Find where the given text appears and provide that cell's center as (X, Y) coordinate. 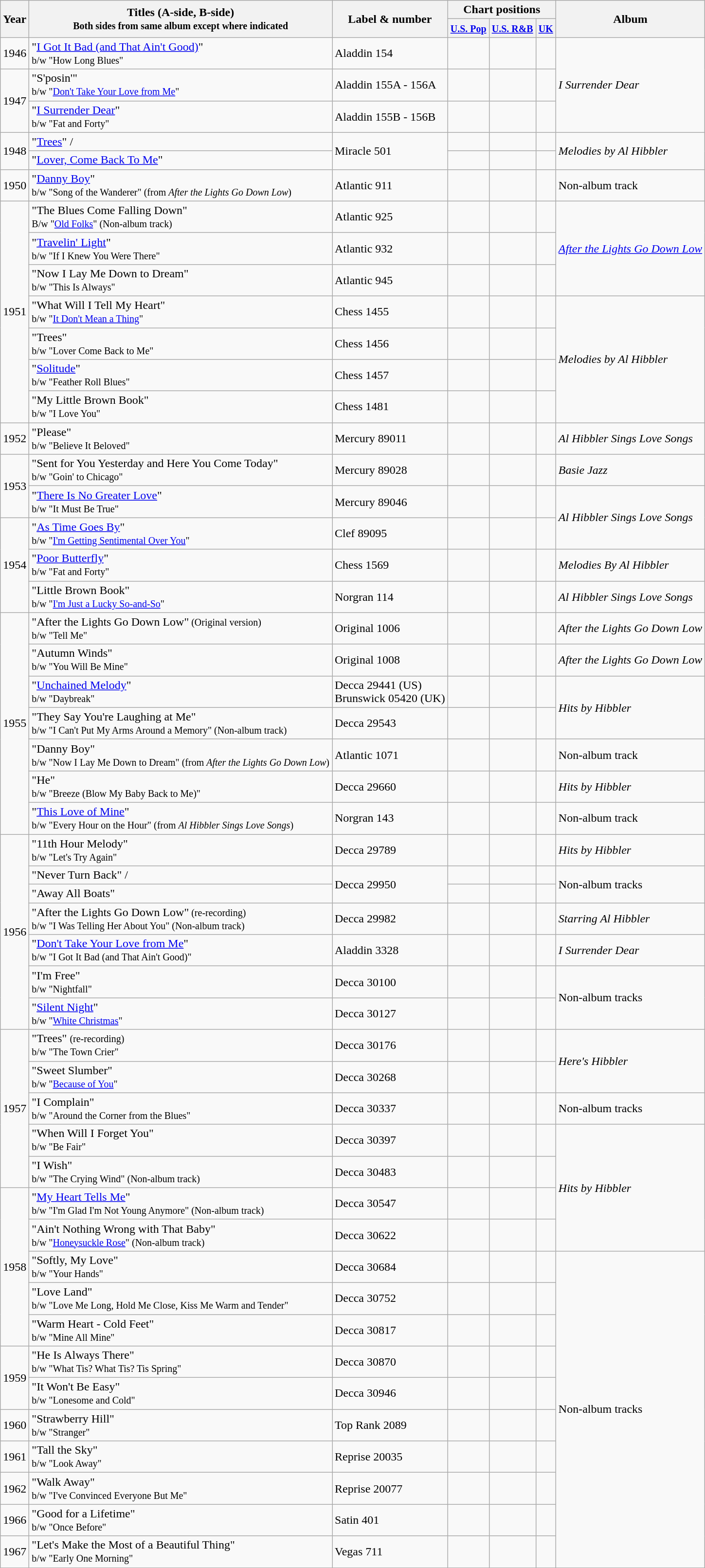
Chess 1481 (390, 407)
Titles (A-side, B-side)Both sides from same album except where indicated (181, 19)
"There Is No Greater Love"b/w "It Must Be True" (181, 502)
Decca 30870 (390, 1362)
Decca 30946 (390, 1393)
Decca 29660 (390, 786)
Reprise 20035 (390, 1457)
Mercury 89028 (390, 470)
"Warm Heart - Cold Feet"b/w "Mine All Mine" (181, 1330)
Here's Hibbler (630, 1061)
"He"b/w "Breeze (Blow My Baby Back to Me)" (181, 786)
"11th Hour Melody"b/w "Let's Try Again" (181, 849)
Vegas 711 (390, 1552)
Chess 1456 (390, 343)
Melodies By Al Hibbler (630, 565)
"I Surrender Dear"b/w "Fat and Forty" (181, 117)
Atlantic 945 (390, 280)
1966 (15, 1520)
"Good for a Lifetime"b/w "Once Before" (181, 1520)
Mercury 89046 (390, 502)
"My Little Brown Book"b/w "I Love You" (181, 407)
Decca 29982 (390, 919)
Decca 30817 (390, 1330)
Reprise 20077 (390, 1489)
Basie Jazz (630, 470)
1958 (15, 1267)
"I Got It Bad (and That Ain't Good)"b/w "How Long Blues" (181, 54)
"Please"b/w "Believe It Beloved" (181, 439)
"Sent for You Yesterday and Here You Come Today"b/w "Goin' to Chicago" (181, 470)
Atlantic 925 (390, 217)
Chess 1455 (390, 311)
"After the Lights Go Down Low" (re-recording)b/w "I Was Telling Her About You" (Non-album track) (181, 919)
Satin 401 (390, 1520)
Aladdin 154 (390, 54)
Decca 30684 (390, 1267)
"Away All Boats" (181, 894)
Decca 30547 (390, 1204)
Chess 1569 (390, 565)
1948 (15, 151)
1956 (15, 931)
1955 (15, 723)
Decca 30268 (390, 1077)
Album (630, 19)
Aladdin 155B - 156B (390, 117)
1953 (15, 486)
Top Rank 2089 (390, 1425)
Decca 30337 (390, 1108)
1967 (15, 1552)
Decca 30622 (390, 1235)
"After the Lights Go Down Low" (Original version)b/w "Tell Me" (181, 629)
"Autumn Winds"b/w "You Will Be Mine" (181, 660)
"Solitude"b/w "Feather Roll Blues" (181, 376)
"He Is Always There"b/w "What Tis? What Tis? Tis Spring" (181, 1362)
"Danny Boy"b/w "Song of the Wanderer" (from After the Lights Go Down Low) (181, 185)
"Sweet Slumber"b/w "Because of You" (181, 1077)
"Never Turn Back" / (181, 875)
Decca 30176 (390, 1045)
"Travelin' Light"b/w "If I Knew You Were There" (181, 248)
"This Love of Mine"b/w "Every Hour on the Hour" (from Al Hibbler Sings Love Songs) (181, 818)
Atlantic 932 (390, 248)
"Tall the Sky"b/w "Look Away" (181, 1457)
Decca 30397 (390, 1140)
Chess 1457 (390, 376)
Norgran 114 (390, 596)
"Silent Night"b/w "White Christmas" (181, 1014)
"They Say You're Laughing at Me"b/w "I Can't Put My Arms Around a Memory" (Non-album track) (181, 723)
"Little Brown Book"b/w "I'm Just a Lucky So-and-So" (181, 596)
1946 (15, 54)
"I'm Free"b/w "Nightfall" (181, 982)
Mercury 89011 (390, 439)
1962 (15, 1489)
"Love Land"b/w "Love Me Long, Hold Me Close, Kiss Me Warm and Tender" (181, 1298)
Decca 29441 (US)Brunswick 05420 (UK) (390, 692)
"I Wish"b/w "The Crying Wind" (Non-album track) (181, 1171)
Aladdin 3328 (390, 951)
1951 (15, 311)
Original 1006 (390, 629)
1954 (15, 565)
"Walk Away"b/w "I've Convinced Everyone But Me" (181, 1489)
Decca 30483 (390, 1171)
"Softly, My Love"b/w "Your Hands" (181, 1267)
"Danny Boy"b/w "Now I Lay Me Down to Dream" (from After the Lights Go Down Low) (181, 755)
U.S. R&B (512, 28)
Chart positions (502, 10)
1957 (15, 1108)
Aladdin 155A - 156A (390, 85)
Atlantic 911 (390, 185)
Miracle 501 (390, 151)
"Ain't Nothing Wrong with That Baby"b/w "Honeysuckle Rose" (Non-album track) (181, 1235)
UK (546, 28)
U.S. Pop (468, 28)
1947 (15, 101)
Norgran 143 (390, 818)
"Unchained Melody"b/w "Daybreak" (181, 692)
Decca 29543 (390, 723)
"What Will I Tell My Heart"b/w "It Don't Mean a Thing" (181, 311)
"When Will I Forget You"b/w "Be Fair" (181, 1140)
Decca 29950 (390, 884)
1961 (15, 1457)
"S'posin'"b/w "Don't Take Your Love from Me" (181, 85)
Decca 29789 (390, 849)
"Don't Take Your Love from Me"b/w "I Got It Bad (and That Ain't Good)" (181, 951)
Decca 30752 (390, 1298)
"It Won't Be Easy"b/w "Lonesome and Cold" (181, 1393)
"Lover, Come Back To Me" (181, 160)
"The Blues Come Falling Down"B/w "Old Folks" (Non-album track) (181, 217)
Decca 30127 (390, 1014)
Starring Al Hibbler (630, 919)
"Trees"b/w "Lover Come Back to Me" (181, 343)
"My Heart Tells Me"b/w "I'm Glad I'm Not Young Anymore" (Non-album track) (181, 1204)
Clef 89095 (390, 533)
1960 (15, 1425)
Label & number (390, 19)
"Trees" / (181, 142)
"Trees" (re-recording)b/w "The Town Crier" (181, 1045)
"As Time Goes By"b/w "I'm Getting Sentimental Over You" (181, 533)
"Now I Lay Me Down to Dream"b/w "This Is Always" (181, 280)
"Poor Butterfly"b/w "Fat and Forty" (181, 565)
1952 (15, 439)
1950 (15, 185)
Atlantic 1071 (390, 755)
"Strawberry Hill"b/w "Stranger" (181, 1425)
Decca 30100 (390, 982)
Original 1008 (390, 660)
"Let's Make the Most of a Beautiful Thing"b/w "Early One Morning" (181, 1552)
1959 (15, 1378)
"I Complain"b/w "Around the Corner from the Blues" (181, 1108)
Year (15, 19)
